Output the (X, Y) coordinate of the center of the cell containing the given text.  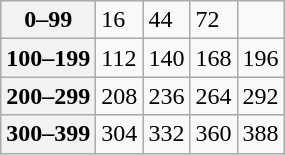
304 (120, 134)
236 (166, 96)
360 (214, 134)
72 (214, 20)
112 (120, 58)
44 (166, 20)
140 (166, 58)
208 (120, 96)
300–399 (48, 134)
292 (260, 96)
388 (260, 134)
168 (214, 58)
16 (120, 20)
100–199 (48, 58)
332 (166, 134)
200–299 (48, 96)
264 (214, 96)
0–99 (48, 20)
196 (260, 58)
